Return (X, Y) of the center of cell containing provided text 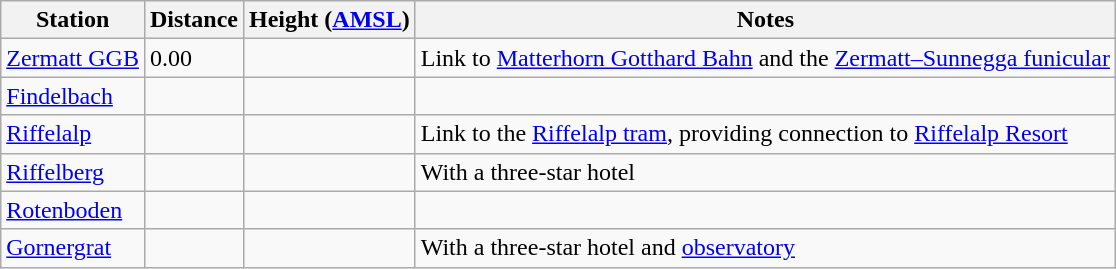
Link to the Riffelalp tram, providing connection to Riffelalp Resort (765, 134)
Link to Matterhorn Gotthard Bahn and the Zermatt–Sunnegga funicular (765, 58)
Station (73, 20)
Distance (194, 20)
Gornergrat (73, 248)
Riffelalp (73, 134)
Findelbach (73, 96)
0.00 (194, 58)
Riffelberg (73, 172)
Zermatt GGB (73, 58)
Notes (765, 20)
With a three-star hotel and observatory (765, 248)
Rotenboden (73, 210)
With a three-star hotel (765, 172)
Height (AMSL) (329, 20)
